Pinpoint the cell where the given text exists, returning its [x, y] midpoint coordinate. 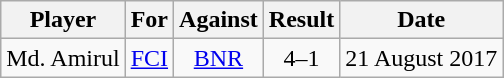
Against [219, 20]
Md. Amirul [63, 58]
Player [63, 20]
Date [422, 20]
21 August 2017 [422, 58]
Result [301, 20]
BNR [219, 58]
For [149, 20]
FCI [149, 58]
4–1 [301, 58]
